Output the [X, Y] coordinate of the center of the cell containing the given text.  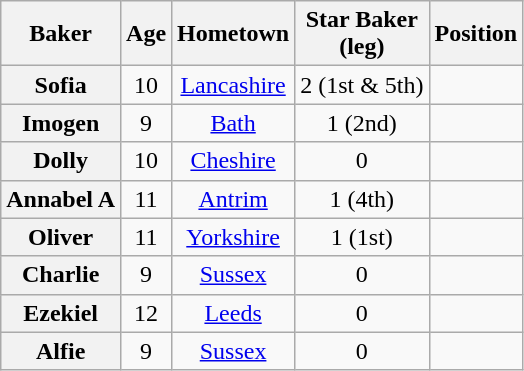
Ezekiel [61, 313]
Baker [61, 34]
Hometown [234, 34]
Lancashire [234, 85]
Cheshire [234, 161]
Yorkshire [234, 237]
Leeds [234, 313]
1 (1st) [362, 237]
1 (4th) [362, 199]
12 [146, 313]
Age [146, 34]
Alfie [61, 351]
Antrim [234, 199]
2 (1st & 5th) [362, 85]
1 (2nd) [362, 123]
Dolly [61, 161]
Imogen [61, 123]
Bath [234, 123]
Position [476, 34]
Star Baker(leg) [362, 34]
Charlie [61, 275]
Oliver [61, 237]
Annabel A [61, 199]
Sofia [61, 85]
